Return [x, y] of the center of cell containing provided text 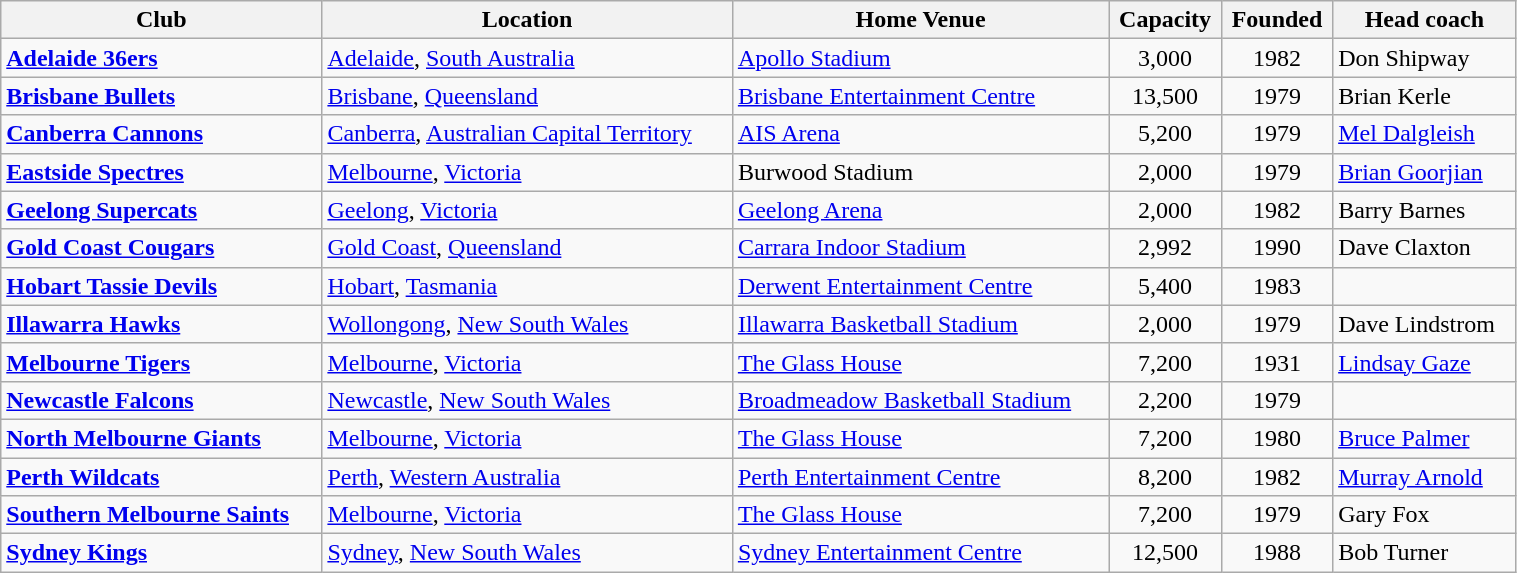
Sydney Kings [162, 553]
North Melbourne Giants [162, 438]
Hobart Tassie Devils [162, 286]
12,500 [1166, 553]
Brian Goorjian [1424, 172]
Gary Fox [1424, 515]
Geelong Arena [920, 210]
13,500 [1166, 96]
Brisbane, Queensland [527, 96]
Newcastle Falcons [162, 400]
Geelong Supercats [162, 210]
Gold Coast, Queensland [527, 248]
Capacity [1166, 20]
8,200 [1166, 477]
1988 [1276, 553]
Illawarra Basketball Stadium [920, 324]
1980 [1276, 438]
Mel Dalgleish [1424, 134]
Hobart, Tasmania [527, 286]
Don Shipway [1424, 58]
Dave Claxton [1424, 248]
3,000 [1166, 58]
Gold Coast Cougars [162, 248]
Brian Kerle [1424, 96]
Brisbane Entertainment Centre [920, 96]
Broadmeadow Basketball Stadium [920, 400]
Canberra, Australian Capital Territory [527, 134]
Perth Wildcats [162, 477]
Eastside Spectres [162, 172]
1983 [1276, 286]
Apollo Stadium [920, 58]
Adelaide, South Australia [527, 58]
AIS Arena [920, 134]
1990 [1276, 248]
Adelaide 36ers [162, 58]
5,200 [1166, 134]
Brisbane Bullets [162, 96]
5,400 [1166, 286]
Perth Entertainment Centre [920, 477]
Derwent Entertainment Centre [920, 286]
Dave Lindstrom [1424, 324]
Wollongong, New South Wales [527, 324]
Sydney Entertainment Centre [920, 553]
Location [527, 20]
Carrara Indoor Stadium [920, 248]
Burwood Stadium [920, 172]
Melbourne Tigers [162, 362]
Bob Turner [1424, 553]
Newcastle, New South Wales [527, 400]
Bruce Palmer [1424, 438]
Southern Melbourne Saints [162, 515]
Lindsay Gaze [1424, 362]
Home Venue [920, 20]
2,992 [1166, 248]
Perth, Western Australia [527, 477]
Barry Barnes [1424, 210]
Head coach [1424, 20]
1931 [1276, 362]
Sydney, New South Wales [527, 553]
Club [162, 20]
Illawarra Hawks [162, 324]
Founded [1276, 20]
Geelong, Victoria [527, 210]
Canberra Cannons [162, 134]
Murray Arnold [1424, 477]
2,200 [1166, 400]
